Scan for the cell matching the given text and deliver its (X, Y) coordinate at center. 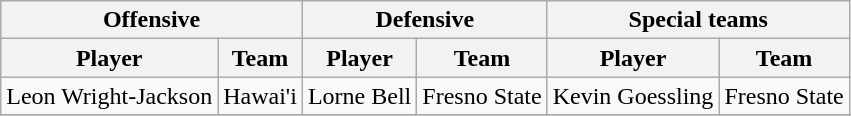
Hawai'i (260, 96)
Defensive (424, 20)
Offensive (152, 20)
Special teams (698, 20)
Lorne Bell (359, 96)
Leon Wright-Jackson (110, 96)
Kevin Goessling (633, 96)
